Output the (X, Y) coordinate of the center of the cell containing the given text.  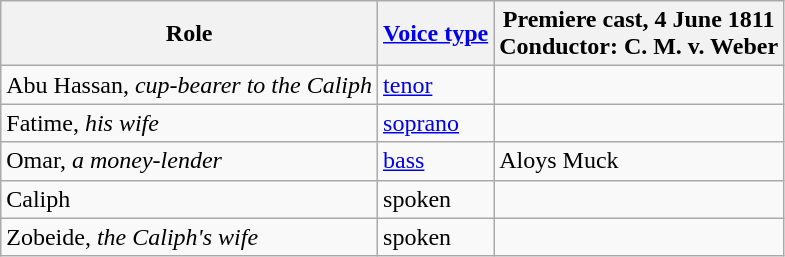
bass (436, 161)
Zobeide, the Caliph's wife (190, 237)
Fatime, his wife (190, 123)
Voice type (436, 34)
Abu Hassan, cup-bearer to the Caliph (190, 85)
Caliph (190, 199)
Role (190, 34)
Aloys Muck (639, 161)
Omar, a money-lender (190, 161)
soprano (436, 123)
Premiere cast, 4 June 1811Conductor: C. M. v. Weber (639, 34)
tenor (436, 85)
